Provide the (x, y) coordinate of the cell's center where the given text is located.  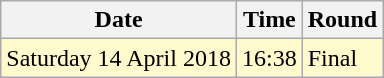
16:38 (269, 58)
Round (342, 20)
Time (269, 20)
Date (119, 20)
Final (342, 58)
Saturday 14 April 2018 (119, 58)
